For the text-containing cell, return its midpoint in (X, Y) coordinate format. 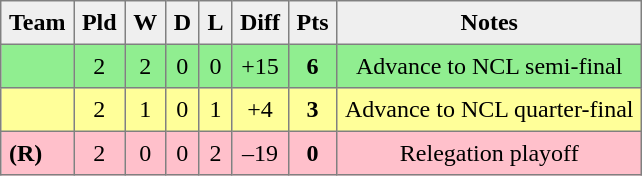
Advance to NCL semi-final (490, 66)
Diff (260, 23)
+4 (260, 110)
Pts (312, 23)
W (145, 23)
Notes (490, 23)
6 (312, 66)
Team (38, 23)
Advance to NCL quarter-final (490, 110)
Pld (100, 23)
Relegation playoff (490, 153)
+15 (260, 66)
3 (312, 110)
L (216, 23)
–19 (260, 153)
D (182, 23)
(R) (38, 153)
